Find where the given text appears and provide that cell's center as (x, y) coordinate. 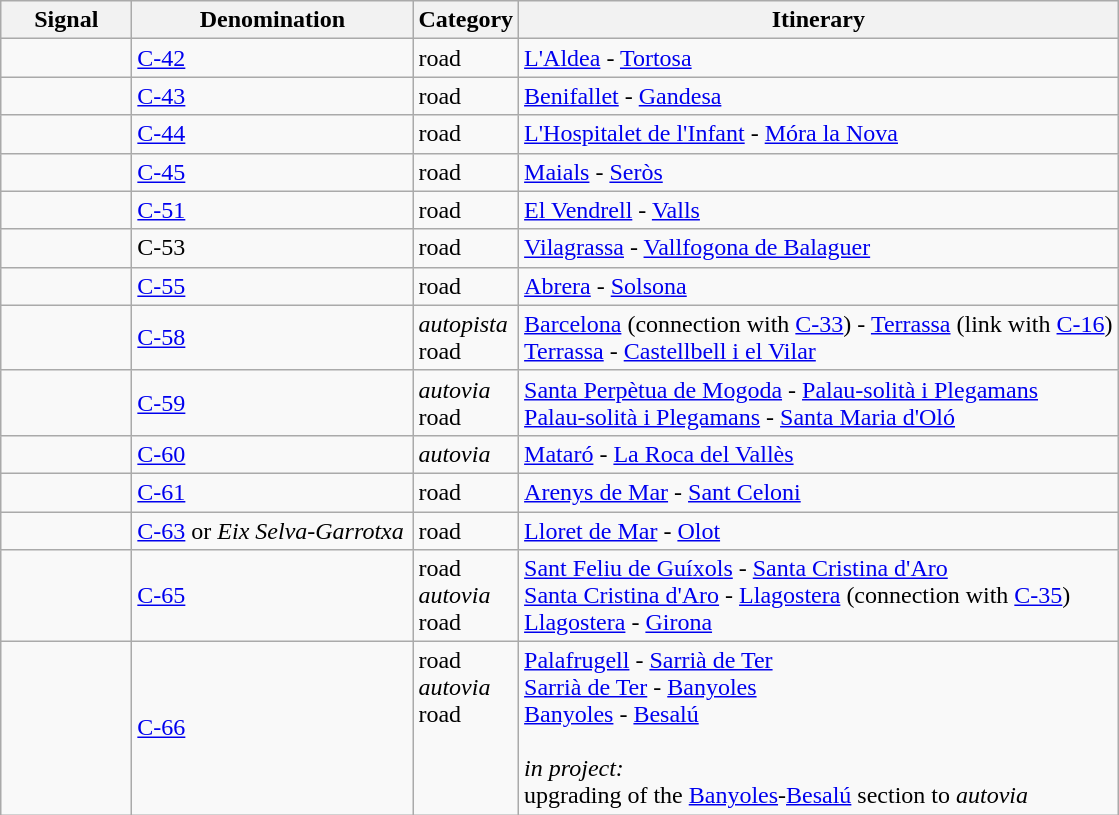
Signal (66, 20)
C-43 (272, 96)
C-66 (272, 728)
L'Hospitalet de l'Infant - Móra la Nova (818, 134)
Palafrugell - Sarrià de TerSarrià de Ter - BanyolesBanyoles - Besalúin project:upgrading of the Banyoles-Besalú section to autovia (818, 728)
Category (466, 20)
C-58 (272, 338)
C-55 (272, 286)
L'Aldea - Tortosa (818, 58)
Arenys de Mar - Sant Celoni (818, 492)
Itinerary (818, 20)
C-44 (272, 134)
C-61 (272, 492)
Maials - Seròs (818, 172)
Sant Feliu de Guíxols - Santa Cristina d'Aro Santa Cristina d'Aro - Llagostera (connection with C-35)Llagostera - Girona (818, 596)
C-65 (272, 596)
C-59 (272, 402)
autoviaroad (466, 402)
Lloret de Mar - Olot (818, 531)
C-63 or Eix Selva-Garrotxa (272, 531)
Barcelona (connection with C-33) - Terrassa (link with C-16)Terrassa - Castellbell i el Vilar (818, 338)
C-51 (272, 210)
C-45 (272, 172)
Vilagrassa - Vallfogona de Balaguer (818, 248)
Mataró - La Roca del Vallès (818, 454)
Santa Perpètua de Mogoda - Palau-solità i PlegamansPalau-solità i Plegamans - Santa Maria d'Oló (818, 402)
C-60 (272, 454)
autopistaroad (466, 338)
Abrera - Solsona (818, 286)
autovia (466, 454)
C-53 (272, 248)
C-42 (272, 58)
Benifallet - Gandesa (818, 96)
El Vendrell - Valls (818, 210)
Denomination (272, 20)
